Detect which cell encompasses the target text, then output its (X, Y) center coordinate. 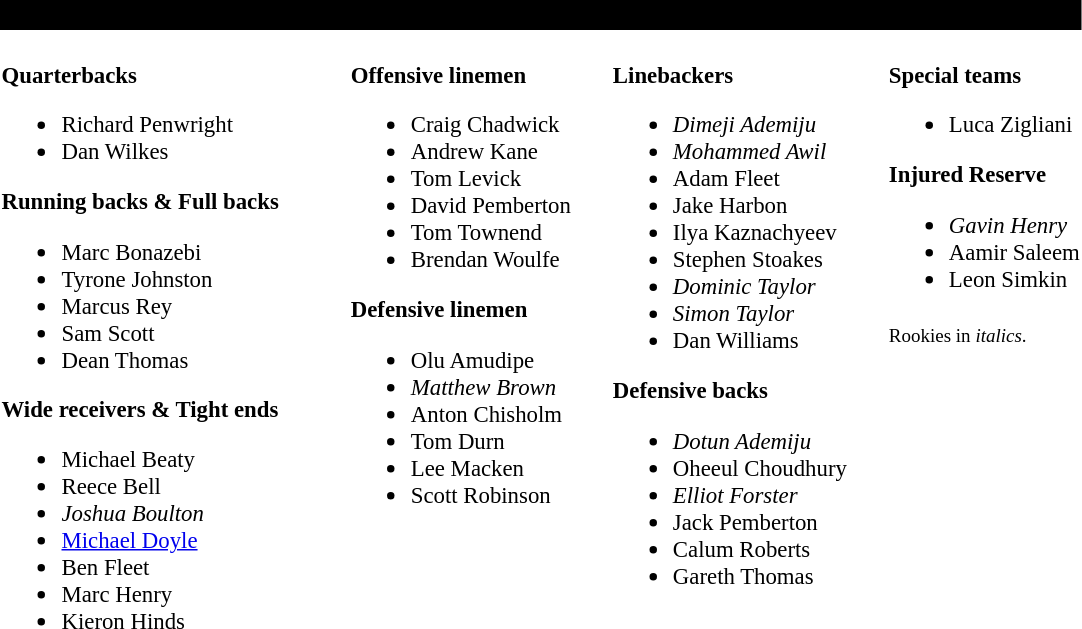
Birmingham Bulls 2016 (540, 15)
